For the text-containing cell, return its midpoint in (x, y) coordinate format. 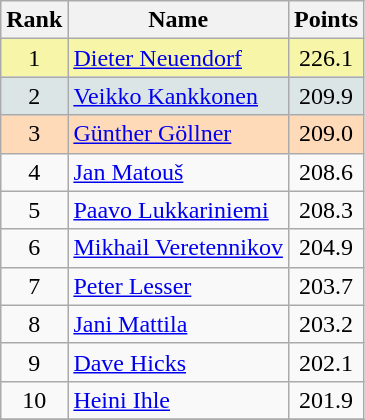
3 (34, 134)
4 (34, 172)
203.2 (326, 324)
203.7 (326, 286)
Jani Mattila (178, 324)
Rank (34, 20)
Points (326, 20)
Mikhail Veretennikov (178, 248)
Jan Matouš (178, 172)
Dieter Neuendorf (178, 58)
Veikko Kankkonen (178, 96)
209.0 (326, 134)
1 (34, 58)
Günther Göllner (178, 134)
9 (34, 362)
8 (34, 324)
202.1 (326, 362)
226.1 (326, 58)
208.3 (326, 210)
Dave Hicks (178, 362)
Name (178, 20)
201.9 (326, 400)
208.6 (326, 172)
6 (34, 248)
2 (34, 96)
Peter Lesser (178, 286)
5 (34, 210)
7 (34, 286)
204.9 (326, 248)
10 (34, 400)
Heini Ihle (178, 400)
209.9 (326, 96)
Paavo Lukkariniemi (178, 210)
